Detect which cell encompasses the target text, then output its (X, Y) center coordinate. 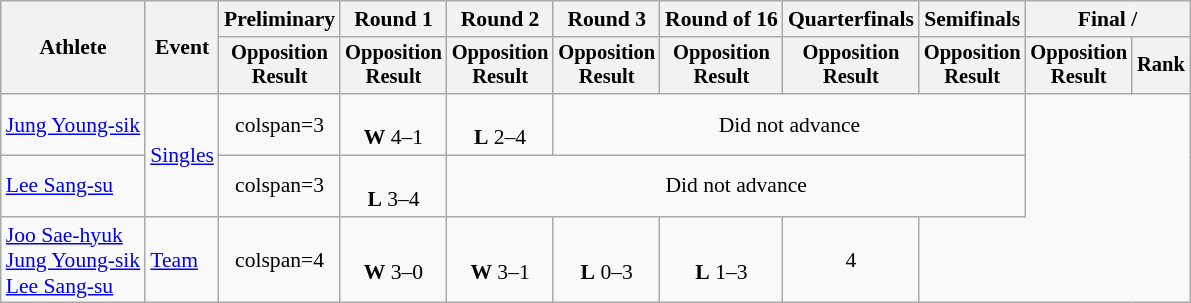
W 4–1 (394, 124)
Event (182, 48)
Rank (1161, 66)
Jung Young-sik (73, 124)
Semifinals (972, 19)
Round 3 (606, 19)
Athlete (73, 48)
Preliminary (280, 19)
Round 1 (394, 19)
L 2–4 (500, 124)
Round of 16 (722, 19)
Quarterfinals (851, 19)
Final / (1107, 19)
Singles (182, 155)
Round 2 (500, 19)
Lee Sang-su (73, 186)
L 3–4 (394, 186)
